Search for the cell housing the specified text and yield its (X, Y) center coordinate. 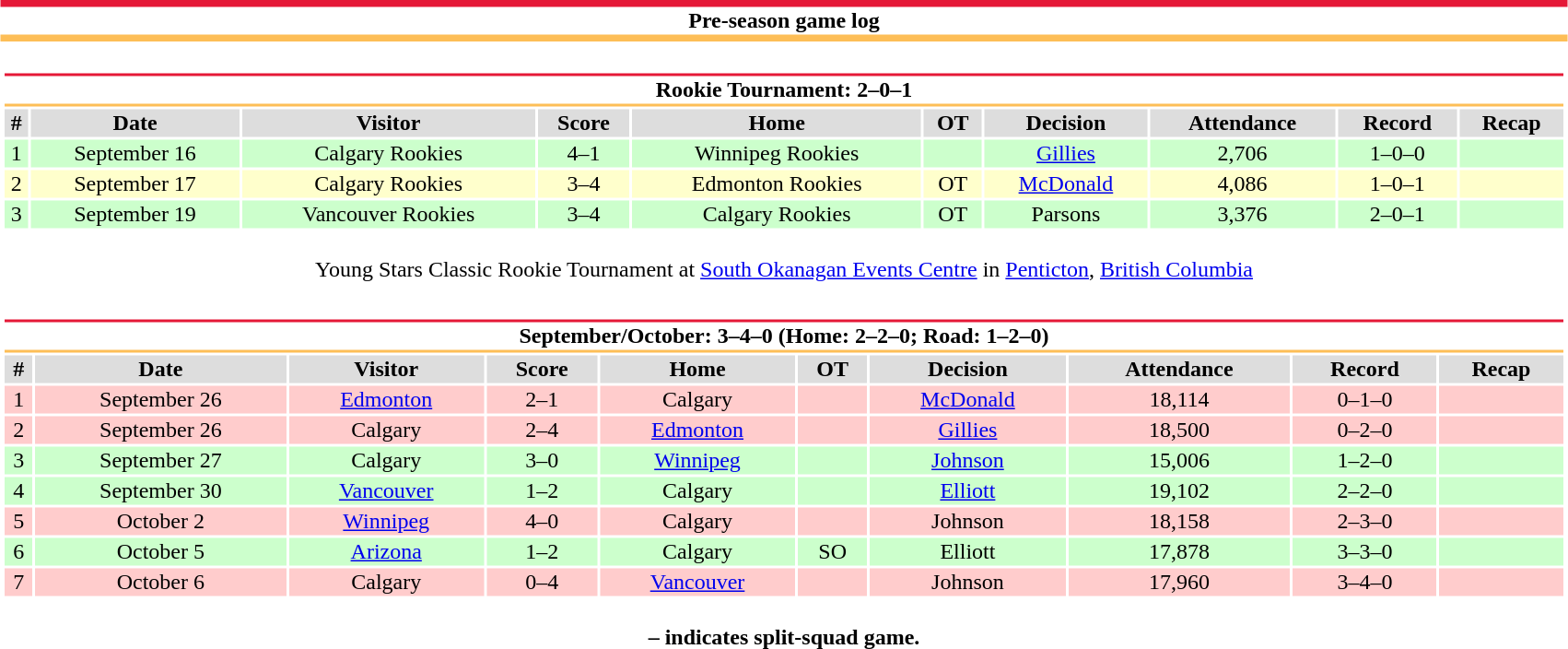
4 (18, 491)
3–4–0 (1365, 582)
17,960 (1179, 582)
September 16 (135, 154)
2,706 (1242, 154)
Edmonton Rookies (776, 183)
18,500 (1179, 431)
0–1–0 (1365, 399)
September 27 (160, 460)
Pre-season game log (784, 20)
1–2–0 (1365, 460)
2–2–0 (1365, 491)
October 5 (160, 552)
Young Stars Classic Rookie Tournament at South Okanagan Events Centre in Penticton, British Columbia (783, 256)
15,006 (1179, 460)
4,086 (1242, 183)
3,376 (1242, 215)
October 6 (160, 582)
18,158 (1179, 521)
SO (833, 552)
September 17 (135, 183)
1–0–0 (1398, 154)
Arizona (386, 552)
2–4 (542, 431)
2–0–1 (1398, 215)
18,114 (1179, 399)
0–4 (542, 582)
4–0 (542, 521)
5 (18, 521)
September 19 (135, 215)
6 (18, 552)
Winnipeg Rookies (776, 154)
September 30 (160, 491)
7 (18, 582)
17,878 (1179, 552)
0–2–0 (1365, 431)
September/October: 3–4–0 (Home: 2–2–0; Road: 1–2–0) (783, 336)
1–0–1 (1398, 183)
2–1 (542, 399)
Rookie Tournament: 2–0–1 (783, 90)
October 2 (160, 521)
3–3–0 (1365, 552)
3–0 (542, 460)
4–1 (584, 154)
19,102 (1179, 491)
2–3–0 (1365, 521)
Parsons (1066, 215)
Vancouver Rookies (389, 215)
